Return the [x, y] coordinate for the center point of the cell that contains the specified text.  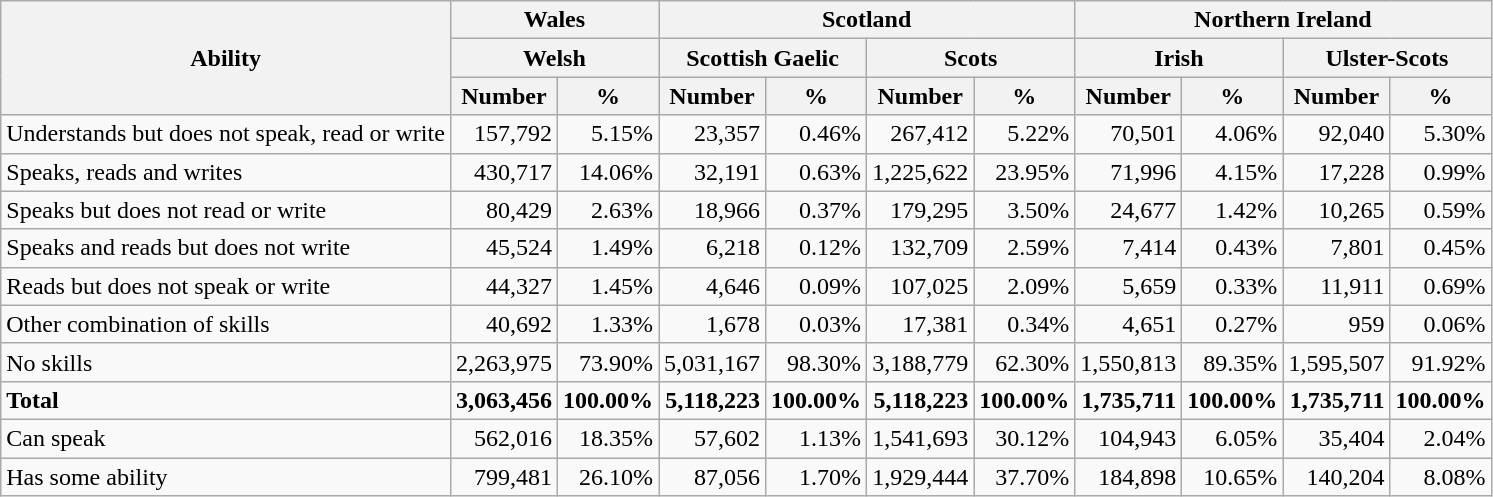
1.49% [608, 248]
4.06% [1232, 134]
87,056 [712, 477]
1,678 [712, 324]
4.15% [1232, 172]
No skills [226, 362]
18.35% [608, 438]
Scots [971, 58]
37.70% [1024, 477]
157,792 [504, 134]
0.33% [1232, 286]
30.12% [1024, 438]
0.09% [816, 286]
Understands but does not speak, read or write [226, 134]
5.30% [1440, 134]
70,501 [1128, 134]
Total [226, 400]
14.06% [608, 172]
18,966 [712, 210]
799,481 [504, 477]
1.33% [608, 324]
5,031,167 [712, 362]
Wales [554, 20]
Scottish Gaelic [762, 58]
2.63% [608, 210]
430,717 [504, 172]
44,327 [504, 286]
179,295 [920, 210]
0.03% [816, 324]
73.90% [608, 362]
92,040 [1336, 134]
3,188,779 [920, 362]
89.35% [1232, 362]
4,646 [712, 286]
Ability [226, 58]
23,357 [712, 134]
0.34% [1024, 324]
5.22% [1024, 134]
17,381 [920, 324]
6,218 [712, 248]
107,025 [920, 286]
140,204 [1336, 477]
45,524 [504, 248]
0.06% [1440, 324]
11,911 [1336, 286]
2.59% [1024, 248]
91.92% [1440, 362]
184,898 [1128, 477]
0.37% [816, 210]
5,659 [1128, 286]
2,263,975 [504, 362]
959 [1336, 324]
7,801 [1336, 248]
8.08% [1440, 477]
4,651 [1128, 324]
0.46% [816, 134]
1.45% [608, 286]
Speaks but does not read or write [226, 210]
1.13% [816, 438]
0.63% [816, 172]
71,996 [1128, 172]
6.05% [1232, 438]
0.69% [1440, 286]
132,709 [920, 248]
0.27% [1232, 324]
1.70% [816, 477]
0.99% [1440, 172]
7,414 [1128, 248]
562,016 [504, 438]
0.59% [1440, 210]
1,929,444 [920, 477]
1.42% [1232, 210]
1,550,813 [1128, 362]
3,063,456 [504, 400]
267,412 [920, 134]
Other combination of skills [226, 324]
62.30% [1024, 362]
3.50% [1024, 210]
57,602 [712, 438]
Can speak [226, 438]
23.95% [1024, 172]
24,677 [1128, 210]
0.12% [816, 248]
Speaks and reads but does not write [226, 248]
Has some ability [226, 477]
104,943 [1128, 438]
98.30% [816, 362]
40,692 [504, 324]
10,265 [1336, 210]
Irish [1179, 58]
2.04% [1440, 438]
5.15% [608, 134]
35,404 [1336, 438]
17,228 [1336, 172]
Reads but does not speak or write [226, 286]
10.65% [1232, 477]
1,225,622 [920, 172]
Ulster-Scots [1387, 58]
Welsh [554, 58]
Scotland [866, 20]
1,595,507 [1336, 362]
32,191 [712, 172]
Speaks, reads and writes [226, 172]
0.45% [1440, 248]
2.09% [1024, 286]
1,541,693 [920, 438]
0.43% [1232, 248]
26.10% [608, 477]
Northern Ireland [1283, 20]
80,429 [504, 210]
